Pinpoint the cell where the given text exists, returning its (x, y) midpoint coordinate. 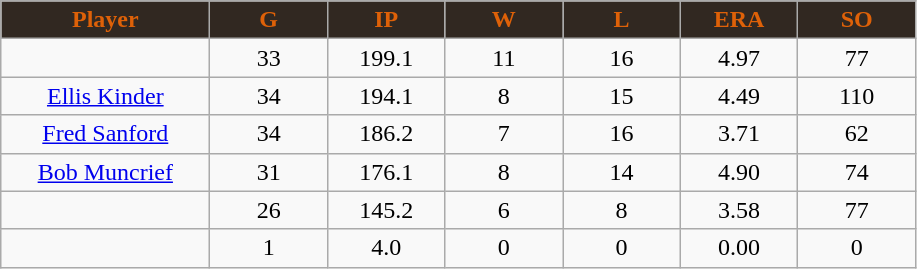
194.1 (386, 96)
1 (269, 248)
199.1 (386, 58)
145.2 (386, 210)
4.90 (739, 172)
IP (386, 20)
Ellis Kinder (106, 96)
4.97 (739, 58)
7 (504, 134)
L (622, 20)
Fred Sanford (106, 134)
4.49 (739, 96)
G (269, 20)
33 (269, 58)
SO (857, 20)
3.58 (739, 210)
62 (857, 134)
3.71 (739, 134)
26 (269, 210)
31 (269, 172)
4.0 (386, 248)
W (504, 20)
6 (504, 210)
0.00 (739, 248)
ERA (739, 20)
110 (857, 96)
Bob Muncrief (106, 172)
186.2 (386, 134)
Player (106, 20)
15 (622, 96)
14 (622, 172)
74 (857, 172)
176.1 (386, 172)
11 (504, 58)
